Pinpoint the cell where the given text exists, returning its [x, y] midpoint coordinate. 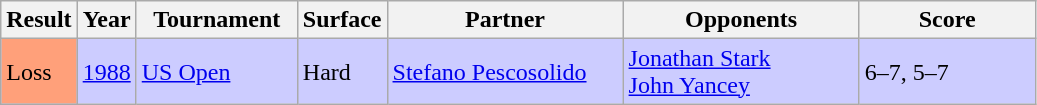
Partner [505, 20]
6–7, 5–7 [947, 72]
Opponents [741, 20]
US Open [216, 72]
Score [947, 20]
Tournament [216, 20]
Jonathan Stark John Yancey [741, 72]
Loss [39, 72]
Result [39, 20]
Surface [342, 20]
Year [106, 20]
1988 [106, 72]
Hard [342, 72]
Stefano Pescosolido [505, 72]
